Return [x, y] of the center of cell containing provided text 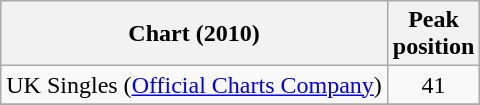
Chart (2010) [194, 34]
UK Singles (Official Charts Company) [194, 85]
Peakposition [433, 34]
41 [433, 85]
